Find where the given text appears and provide that cell's center as [X, Y] coordinate. 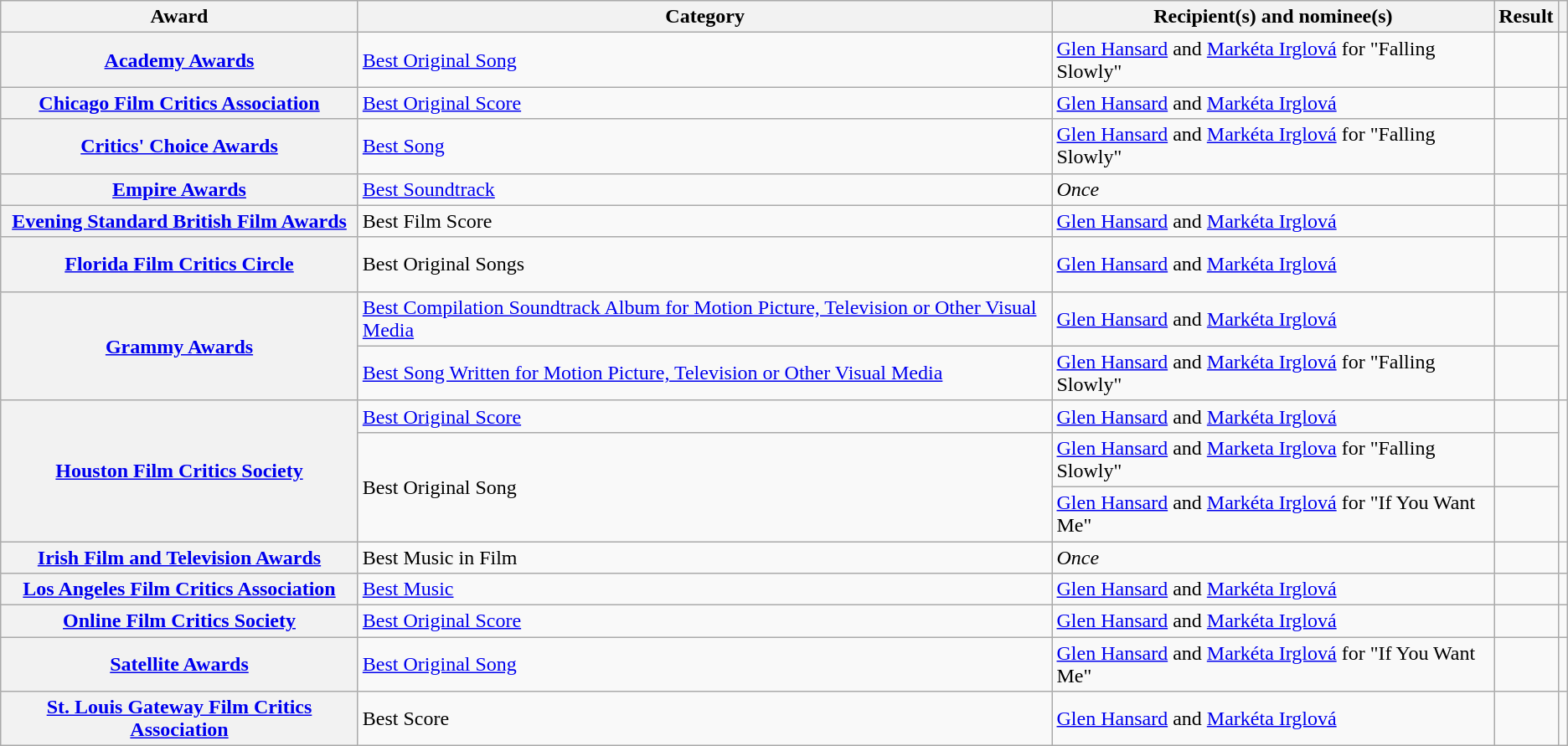
Best Music [705, 589]
Best Soundtrack [705, 189]
Best Compilation Soundtrack Album for Motion Picture, Television or Other Visual Media [705, 318]
Best Song Written for Motion Picture, Television or Other Visual Media [705, 373]
Award [179, 17]
Best Score [705, 718]
Houston Film Critics Society [179, 471]
Best Music in Film [705, 557]
Empire Awards [179, 189]
Irish Film and Television Awards [179, 557]
Best Song [705, 146]
Best Original Songs [705, 265]
Florida Film Critics Circle [179, 265]
Chicago Film Critics Association [179, 103]
Evening Standard British Film Awards [179, 221]
Online Film Critics Society [179, 621]
Category [705, 17]
Glen Hansard and Marketa Irglova for "Falling Slowly" [1273, 459]
Recipient(s) and nominee(s) [1273, 17]
Best Film Score [705, 221]
Los Angeles Film Critics Association [179, 589]
Grammy Awards [179, 346]
Critics' Choice Awards [179, 146]
Result [1526, 17]
Academy Awards [179, 60]
St. Louis Gateway Film Critics Association [179, 718]
Satellite Awards [179, 665]
